Determine the (x, y) coordinate at the center of the cell enclosing the given text.  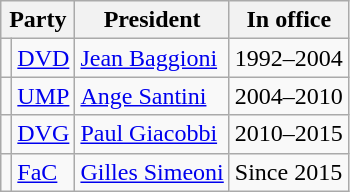
In office (288, 20)
Party (38, 20)
DVD (44, 58)
2010–2015 (288, 134)
Jean Baggioni (152, 58)
UMP (44, 96)
Since 2015 (288, 172)
Ange Santini (152, 96)
FaC (44, 172)
DVG (44, 134)
1992–2004 (288, 58)
Paul Giacobbi (152, 134)
2004–2010 (288, 96)
President (152, 20)
Gilles Simeoni (152, 172)
